Output the [X, Y] coordinate of the center of the cell containing the given text.  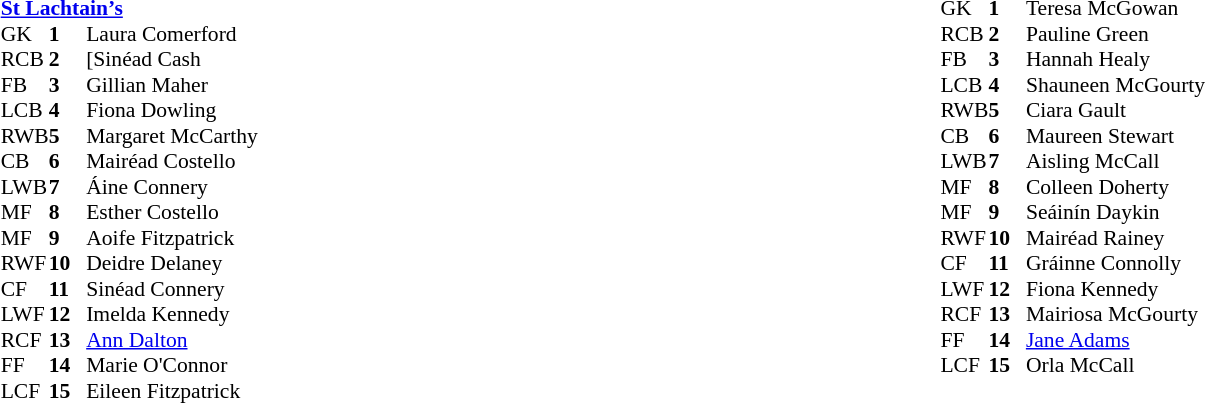
Fiona Dowling [172, 111]
Áine Connery [172, 187]
Seáinín Daykin [1116, 213]
Mairéad Costello [172, 161]
Colleen Doherty [1116, 187]
Maureen Stewart [1116, 136]
Aoife Fitzpatrick [172, 238]
Imelda Kennedy [172, 315]
15 [1007, 365]
Shauneen McGourty [1116, 85]
Mairéad Rainey [1116, 238]
Gráinne Connolly [1116, 263]
Pauline Green [1116, 34]
Laura Comerford [172, 34]
1 [68, 34]
Sinéad Connery [172, 289]
Hannah Healy [1116, 59]
Mairiosa McGourty [1116, 315]
LCF [964, 365]
Ciara Gault [1116, 111]
Fiona Kennedy [1116, 289]
Marie O'Connor [172, 365]
[Sinéad Cash [172, 59]
Aisling McCall [1116, 161]
Deidre Delaney [172, 263]
GK [25, 34]
Ann Dalton [172, 340]
Esther Costello [172, 213]
Gillian Maher [172, 85]
Orla McCall [1116, 365]
Margaret McCarthy [172, 136]
Jane Adams [1116, 340]
